Provide the (X, Y) coordinate of the cell's center where the given text is located.  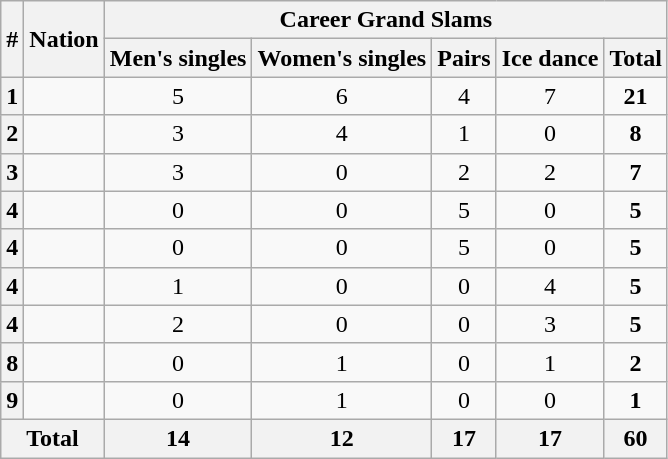
Women's singles (342, 58)
Men's singles (178, 58)
12 (342, 438)
Career Grand Slams (386, 20)
Nation (64, 39)
Ice dance (550, 58)
21 (636, 96)
60 (636, 438)
14 (178, 438)
# (12, 39)
Pairs (464, 58)
9 (12, 400)
6 (342, 96)
